Determine the (x, y) coordinate at the center of the cell enclosing the given text.  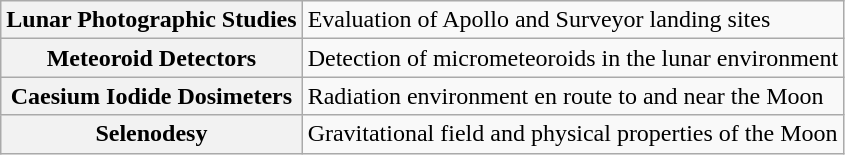
Detection of micrometeoroids in the lunar environment (573, 58)
Caesium Iodide Dosimeters (152, 96)
Lunar Photographic Studies (152, 20)
Evaluation of Apollo and Surveyor landing sites (573, 20)
Radiation environment en route to and near the Moon (573, 96)
Gravitational field and physical properties of the Moon (573, 134)
Selenodesy (152, 134)
Meteoroid Detectors (152, 58)
